Provide the (x, y) coordinate of the cell's center where the given text is located.  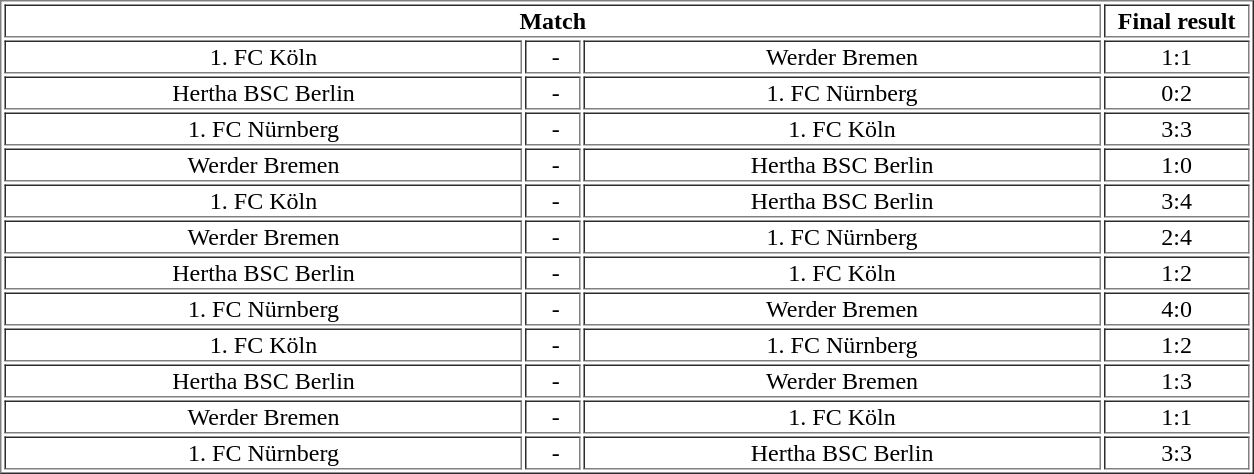
Match (553, 20)
Final result (1176, 20)
2:4 (1176, 236)
1:0 (1176, 164)
4:0 (1176, 308)
0:2 (1176, 92)
3:4 (1176, 200)
1:3 (1176, 380)
